Capture the cell that displays the provided text and extract its (x, y) central coordinate. 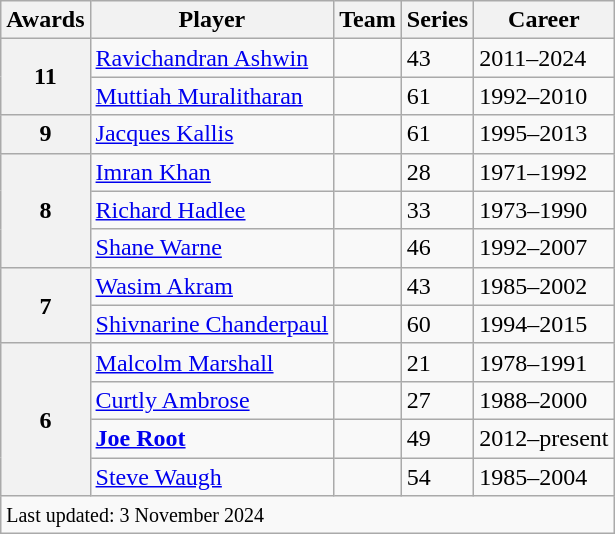
Imran Khan (212, 172)
9 (46, 134)
8 (46, 210)
Shane Warne (212, 248)
21 (437, 362)
1978–1991 (544, 362)
Team (368, 20)
Series (437, 20)
1995–2013 (544, 134)
Ravichandran Ashwin (212, 58)
46 (437, 248)
Wasim Akram (212, 286)
6 (46, 419)
49 (437, 438)
1985–2004 (544, 477)
2011–2024 (544, 58)
28 (437, 172)
Last updated: 3 November 2024 (308, 515)
54 (437, 477)
1973–1990 (544, 210)
Muttiah Muralitharan (212, 96)
1988–2000 (544, 400)
1971–1992 (544, 172)
Malcolm Marshall (212, 362)
Joe Root (212, 438)
Curtly Ambrose (212, 400)
27 (437, 400)
1992–2007 (544, 248)
1985–2002 (544, 286)
2012–present (544, 438)
33 (437, 210)
Steve Waugh (212, 477)
1994–2015 (544, 324)
Richard Hadlee (212, 210)
60 (437, 324)
Jacques Kallis (212, 134)
7 (46, 305)
11 (46, 77)
Awards (46, 20)
Career (544, 20)
Player (212, 20)
1992–2010 (544, 96)
Shivnarine Chanderpaul (212, 324)
